Provide the [X, Y] coordinate of the cell's center where the given text is located.  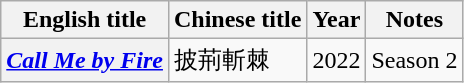
Season 2 [414, 60]
Call Me by Fire [85, 60]
English title [85, 20]
2022 [336, 60]
披荊斬棘 [237, 60]
Notes [414, 20]
Year [336, 20]
Chinese title [237, 20]
